Pinpoint the cell where the given text exists, returning its [x, y] midpoint coordinate. 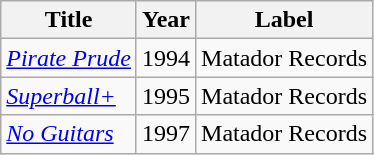
Superball+ [69, 96]
Label [284, 20]
Year [166, 20]
Pirate Prude [69, 58]
No Guitars [69, 134]
1995 [166, 96]
1997 [166, 134]
1994 [166, 58]
Title [69, 20]
